Extract the (x, y) coordinate from the center of the cell holding the provided text.  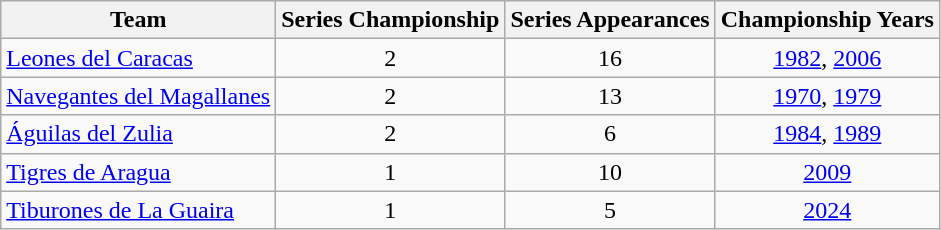
Team (138, 20)
6 (610, 134)
1982, 2006 (827, 58)
1984, 1989 (827, 134)
10 (610, 172)
Series Appearances (610, 20)
13 (610, 96)
2009 (827, 172)
5 (610, 210)
Águilas del Zulia (138, 134)
Navegantes del Magallanes (138, 96)
Tigres de Aragua (138, 172)
Series Championship (390, 20)
Leones del Caracas (138, 58)
16 (610, 58)
1970, 1979 (827, 96)
Tiburones de La Guaira (138, 210)
Championship Years (827, 20)
2024 (827, 210)
